Extract the (X, Y) coordinate from the center of the cell holding the provided text.  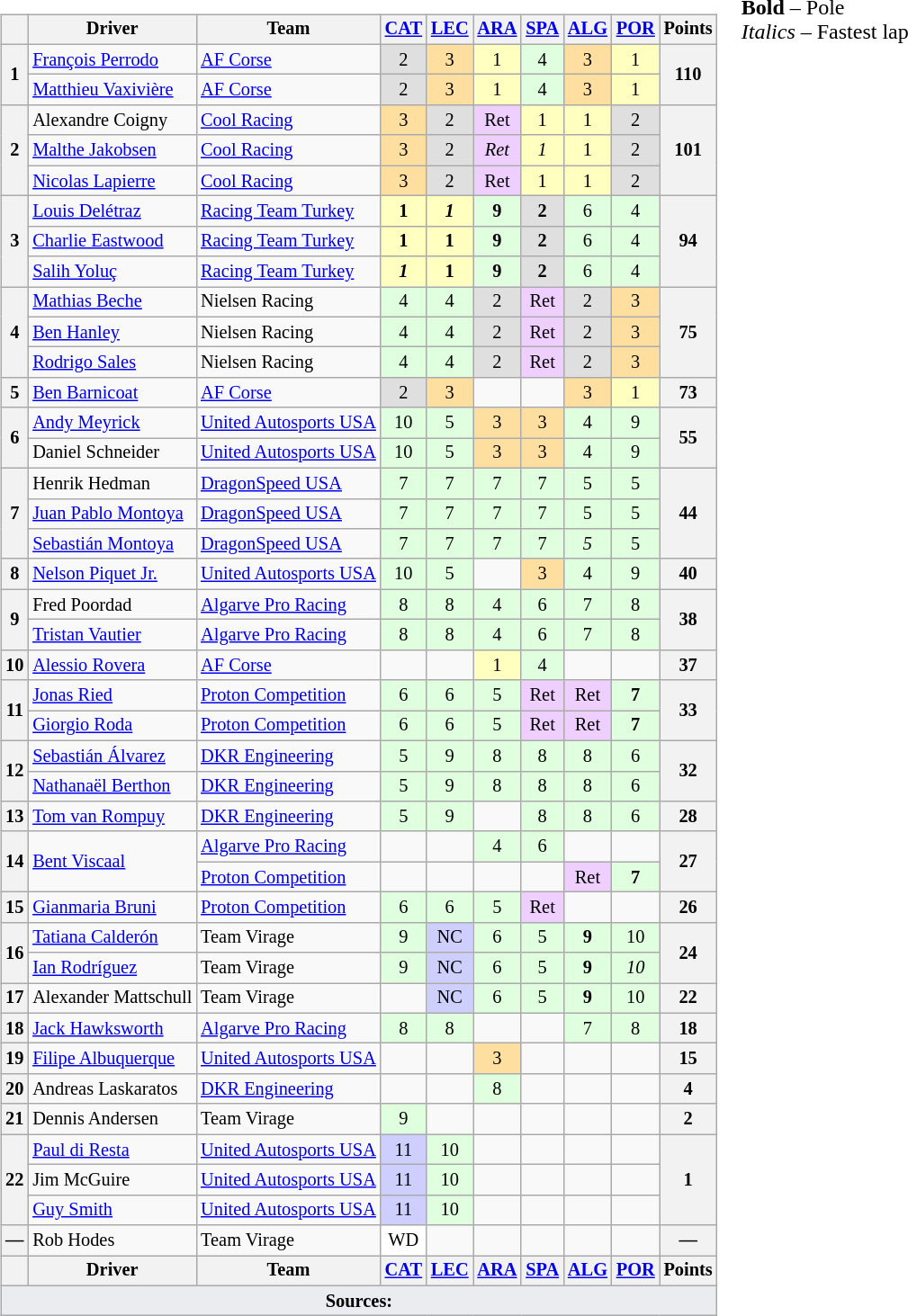
55 (688, 437)
Fred Poordad (112, 604)
Alessio Rovera (112, 665)
24 (688, 952)
14 (14, 862)
Sebastián Álvarez (112, 756)
Matthieu Vaxivière (112, 90)
Tristan Vautier (112, 635)
17 (14, 998)
13 (14, 817)
Henrik Hedman (112, 483)
Sources: (358, 1301)
40 (688, 574)
Rob Hodes (112, 1240)
26 (688, 908)
Bent Viscaal (112, 862)
19 (14, 1059)
François Perrodo (112, 59)
Malthe Jakobsen (112, 150)
73 (688, 393)
20 (14, 1089)
Sebastián Montoya (112, 544)
Tom van Rompuy (112, 817)
37 (688, 665)
21 (14, 1119)
Ian Rodríguez (112, 968)
Andreas Laskaratos (112, 1089)
Jonas Ried (112, 695)
Ben Hanley (112, 332)
75 (688, 333)
Tatiana Calderón (112, 937)
Paul di Resta (112, 1150)
16 (14, 952)
Alexandre Coigny (112, 121)
Mathias Beche (112, 302)
27 (688, 862)
Dennis Andersen (112, 1119)
Salih Yoluç (112, 272)
Giorgio Roda (112, 726)
Nelson Piquet Jr. (112, 574)
Jack Hawksworth (112, 1028)
101 (688, 151)
94 (688, 241)
WD (403, 1240)
Louis Delétraz (112, 211)
110 (688, 74)
38 (688, 619)
12 (14, 770)
Andy Meyrick (112, 423)
Gianmaria Bruni (112, 908)
28 (688, 817)
Jim McGuire (112, 1180)
32 (688, 770)
33 (688, 711)
Ben Barnicoat (112, 393)
Rodrigo Sales (112, 363)
Daniel Schneider (112, 453)
Juan Pablo Montoya (112, 514)
Nathanaël Berthon (112, 786)
Guy Smith (112, 1210)
Nicolas Lapierre (112, 181)
44 (688, 513)
Filipe Albuquerque (112, 1059)
Alexander Mattschull (112, 998)
Charlie Eastwood (112, 241)
